Pinpoint the cell where the given text exists, returning its (x, y) midpoint coordinate. 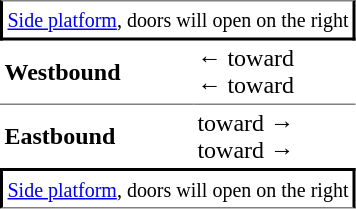
Eastbound (96, 136)
toward → toward → (274, 136)
Westbound (96, 72)
← toward ← toward (274, 72)
